Search for the cell housing the specified text and yield its (x, y) center coordinate. 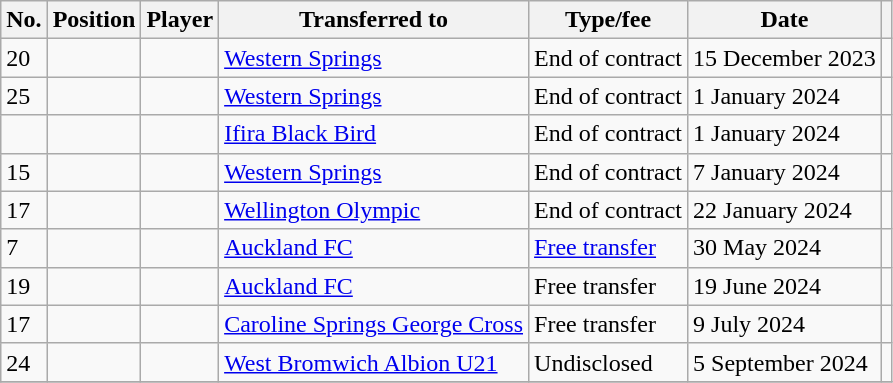
24 (24, 362)
22 January 2024 (785, 210)
Player (180, 20)
9 July 2024 (785, 324)
20 (24, 58)
30 May 2024 (785, 248)
West Bromwich Albion U21 (374, 362)
25 (24, 96)
Undisclosed (608, 362)
19 June 2024 (785, 286)
Position (94, 20)
Ifira Black Bird (374, 134)
15 December 2023 (785, 58)
15 (24, 172)
Caroline Springs George Cross (374, 324)
Date (785, 20)
Wellington Olympic (374, 210)
Type/fee (608, 20)
7 (24, 248)
19 (24, 286)
No. (24, 20)
7 January 2024 (785, 172)
Transferred to (374, 20)
5 September 2024 (785, 362)
